Find where the given text appears and provide that cell's center as [X, Y] coordinate. 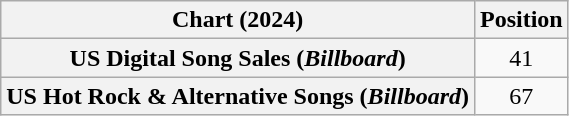
67 [521, 96]
US Digital Song Sales (Billboard) [238, 58]
Position [521, 20]
41 [521, 58]
Chart (2024) [238, 20]
US Hot Rock & Alternative Songs (Billboard) [238, 96]
